From the cell containing the given text, extract its center point as [x, y] coordinate. 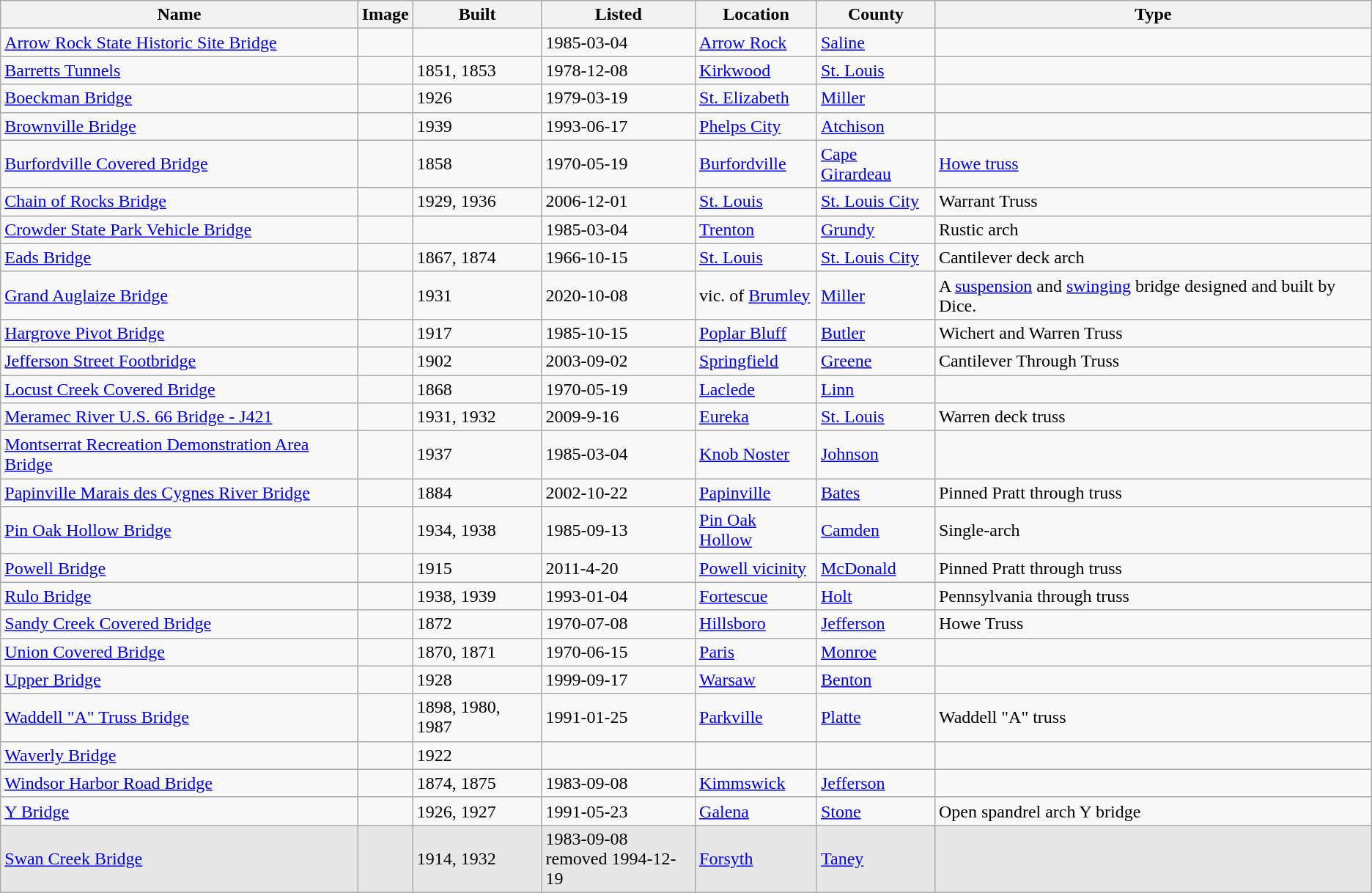
1914, 1932 [477, 859]
Y Bridge [179, 811]
Chain of Rocks Bridge [179, 202]
1983-09-08removed 1994-12-19 [619, 859]
Johnson [875, 455]
Kirkwood [756, 70]
A suspension and swinging bridge designed and built by Dice. [1153, 295]
Boeckman Bridge [179, 98]
1985-09-13 [619, 531]
Grundy [875, 229]
Linn [875, 389]
Camden [875, 531]
1991-05-23 [619, 811]
Laclede [756, 389]
1937 [477, 455]
1872 [477, 624]
1867, 1874 [477, 257]
Single-arch [1153, 531]
Fortescue [756, 596]
Butler [875, 333]
Meramec River U.S. 66 Bridge - J421 [179, 417]
Union Covered Bridge [179, 652]
1970-07-08 [619, 624]
Image [386, 15]
Sandy Creek Covered Bridge [179, 624]
1970-06-15 [619, 652]
1858 [477, 164]
Stone [875, 811]
Phelps City [756, 126]
Monroe [875, 652]
2009-9-16 [619, 417]
vic. of Brumley [756, 295]
Open spandrel arch Y bridge [1153, 811]
Upper Bridge [179, 680]
1917 [477, 333]
1931 [477, 295]
1979-03-19 [619, 98]
Atchison [875, 126]
Platte [875, 717]
Pin Oak Hollow Bridge [179, 531]
Warsaw [756, 680]
Trenton [756, 229]
Eureka [756, 417]
Eads Bridge [179, 257]
1922 [477, 755]
Type [1153, 15]
Knob Noster [756, 455]
Cantilever Through Truss [1153, 361]
Powell vicinity [756, 568]
1926, 1927 [477, 811]
Waverly Bridge [179, 755]
Papinville [756, 493]
1884 [477, 493]
Howe truss [1153, 164]
Cantilever deck arch [1153, 257]
Cape Girardeau [875, 164]
2003-09-02 [619, 361]
1870, 1871 [477, 652]
1999-09-17 [619, 680]
1939 [477, 126]
Saline [875, 43]
2006-12-01 [619, 202]
Pennsylvania through truss [1153, 596]
Pin Oak Hollow [756, 531]
1966-10-15 [619, 257]
Howe Truss [1153, 624]
1929, 1936 [477, 202]
1902 [477, 361]
1983-09-08 [619, 783]
Barretts Tunnels [179, 70]
Grand Auglaize Bridge [179, 295]
Bates [875, 493]
Taney [875, 859]
Rulo Bridge [179, 596]
Windsor Harbor Road Bridge [179, 783]
2002-10-22 [619, 493]
1898, 1980, 1987 [477, 717]
Arrow Rock State Historic Site Bridge [179, 43]
1928 [477, 680]
Parkville [756, 717]
1926 [477, 98]
Burfordville Covered Bridge [179, 164]
Paris [756, 652]
Locust Creek Covered Bridge [179, 389]
2020-10-08 [619, 295]
Brownville Bridge [179, 126]
Waddell "A" Truss Bridge [179, 717]
Swan Creek Bridge [179, 859]
Greene [875, 361]
Hillsboro [756, 624]
County [875, 15]
Listed [619, 15]
1874, 1875 [477, 783]
1993-01-04 [619, 596]
1868 [477, 389]
St. Elizabeth [756, 98]
Location [756, 15]
Papinville Marais des Cygnes River Bridge [179, 493]
Galena [756, 811]
1915 [477, 568]
Waddell "A" truss [1153, 717]
Kimmswick [756, 783]
Rustic arch [1153, 229]
Benton [875, 680]
1851, 1853 [477, 70]
Burfordville [756, 164]
Warrant Truss [1153, 202]
1991-01-25 [619, 717]
2011-4-20 [619, 568]
Montserrat Recreation Demonstration Area Bridge [179, 455]
1934, 1938 [477, 531]
Holt [875, 596]
Powell Bridge [179, 568]
McDonald [875, 568]
Warren deck truss [1153, 417]
Hargrove Pivot Bridge [179, 333]
Arrow Rock [756, 43]
Name [179, 15]
Crowder State Park Vehicle Bridge [179, 229]
Wichert and Warren Truss [1153, 333]
Built [477, 15]
1931, 1932 [477, 417]
Jefferson Street Footbridge [179, 361]
Springfield [756, 361]
1938, 1939 [477, 596]
1985-10-15 [619, 333]
1978-12-08 [619, 70]
Forsyth [756, 859]
1993-06-17 [619, 126]
Poplar Bluff [756, 333]
